Search for the cell housing the specified text and yield its (X, Y) center coordinate. 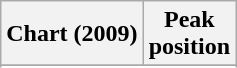
Peakposition (189, 34)
Chart (2009) (72, 34)
